Return the [x, y] coordinate for the center point of the cell that contains the specified text.  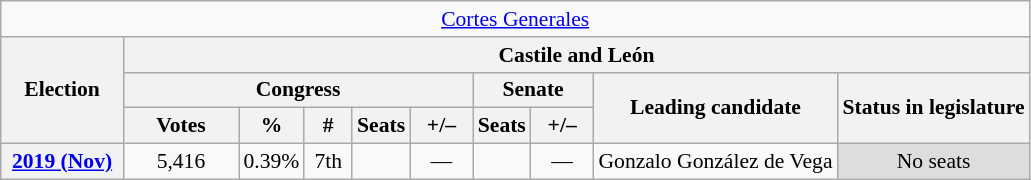
Votes [180, 126]
0.39% [271, 162]
Status in legislature [934, 108]
Gonzalo González de Vega [715, 162]
Leading candidate [715, 108]
Senate [534, 90]
% [271, 126]
Castile and León [576, 55]
# [328, 126]
7th [328, 162]
Cortes Generales [516, 19]
No seats [934, 162]
5,416 [180, 162]
Election [62, 90]
Congress [298, 90]
2019 (Nov) [62, 162]
